Return [x, y] of the center of cell containing provided text 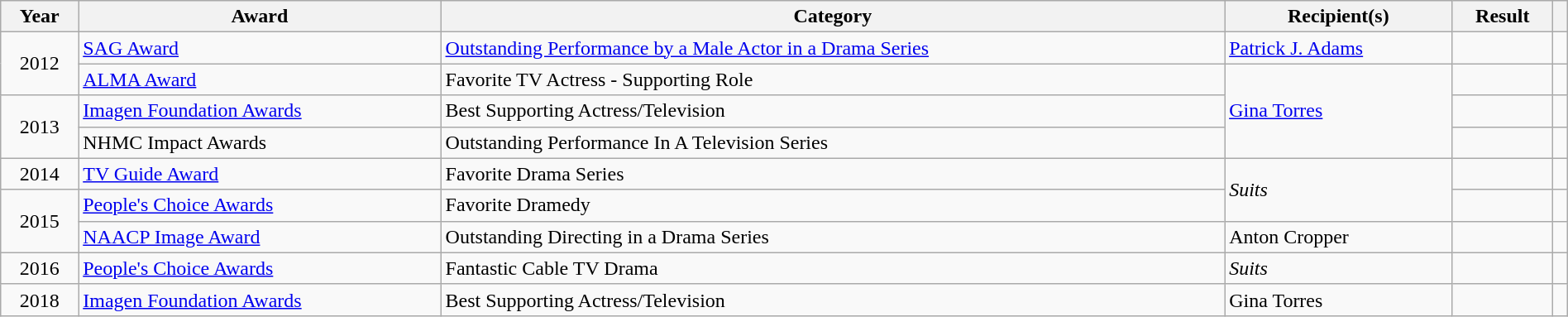
2014 [40, 174]
Favorite Dramedy [833, 205]
2013 [40, 127]
Outstanding Performance In A Television Series [833, 142]
SAG Award [260, 48]
Patrick J. Adams [1338, 48]
Result [1503, 17]
Anton Cropper [1338, 237]
Favorite TV Actress - Supporting Role [833, 79]
2018 [40, 300]
NAACP Image Award [260, 237]
Fantastic Cable TV Drama [833, 268]
2016 [40, 268]
Category [833, 17]
Year [40, 17]
Outstanding Performance by a Male Actor in a Drama Series [833, 48]
TV Guide Award [260, 174]
Favorite Drama Series [833, 174]
Award [260, 17]
Outstanding Directing in a Drama Series [833, 237]
2015 [40, 221]
NHMC Impact Awards [260, 142]
2012 [40, 64]
ALMA Award [260, 79]
Recipient(s) [1338, 17]
